Output the (x, y) coordinate of the center of the cell containing the given text.  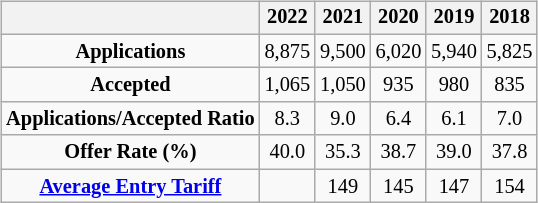
2021 (343, 18)
935 (399, 85)
2019 (454, 18)
8,875 (288, 51)
9.0 (343, 119)
5,825 (510, 51)
2022 (288, 18)
7.0 (510, 119)
8.3 (288, 119)
6.4 (399, 119)
37.8 (510, 152)
Applications/Accepted Ratio (130, 119)
Applications (130, 51)
40.0 (288, 152)
Offer Rate (%) (130, 152)
Accepted (130, 85)
835 (510, 85)
1,065 (288, 85)
Average Entry Tariff (130, 186)
147 (454, 186)
154 (510, 186)
35.3 (343, 152)
149 (343, 186)
2018 (510, 18)
39.0 (454, 152)
5,940 (454, 51)
145 (399, 186)
38.7 (399, 152)
6.1 (454, 119)
2020 (399, 18)
9,500 (343, 51)
6,020 (399, 51)
980 (454, 85)
1,050 (343, 85)
